Find where the given text appears and provide that cell's center as [x, y] coordinate. 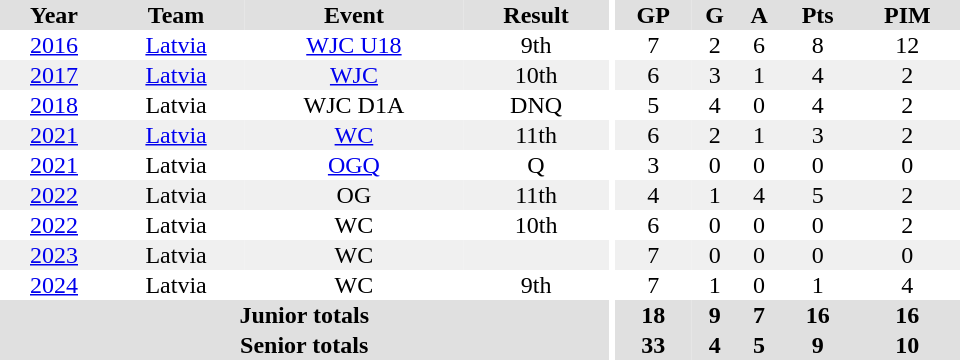
12 [908, 45]
33 [654, 345]
WJC D1A [354, 105]
Junior totals [304, 315]
2024 [54, 285]
A [760, 15]
WJC U18 [354, 45]
Senior totals [304, 345]
Team [176, 15]
PIM [908, 15]
Q [536, 165]
2017 [54, 75]
G [715, 15]
2023 [54, 255]
DNQ [536, 105]
WJC [354, 75]
8 [818, 45]
10 [908, 345]
Year [54, 15]
Result [536, 15]
OGQ [354, 165]
2018 [54, 105]
Pts [818, 15]
Event [354, 15]
18 [654, 315]
OG [354, 195]
2016 [54, 45]
GP [654, 15]
